From the cell containing the given text, extract its center point as [x, y] coordinate. 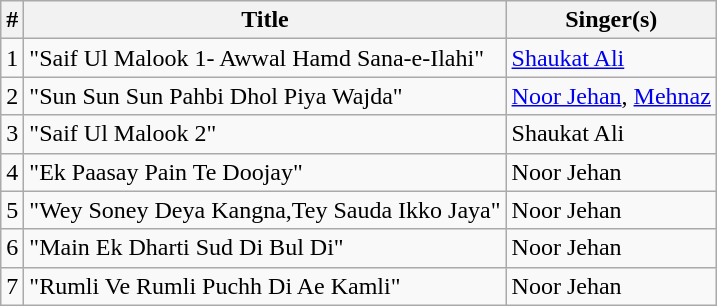
Singer(s) [611, 20]
"Main Ek Dharti Sud Di Bul Di" [265, 248]
4 [12, 172]
"Sun Sun Sun Pahbi Dhol Piya Wajda" [265, 96]
"Wey Soney Deya Kangna,Tey Sauda Ikko Jaya" [265, 210]
2 [12, 96]
5 [12, 210]
"Saif Ul Malook 1- Awwal Hamd Sana-e-Ilahi" [265, 58]
Title [265, 20]
"Rumli Ve Rumli Puchh Di Ae Kamli" [265, 286]
1 [12, 58]
3 [12, 134]
7 [12, 286]
Noor Jehan, Mehnaz [611, 96]
# [12, 20]
"Ek Paasay Pain Te Doojay" [265, 172]
"Saif Ul Malook 2" [265, 134]
6 [12, 248]
